Scan for the cell matching the given text and deliver its [X, Y] coordinate at center. 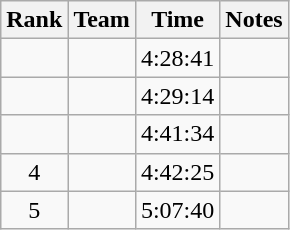
4:41:34 [177, 134]
5 [34, 210]
Notes [254, 20]
Team [102, 20]
Rank [34, 20]
4:28:41 [177, 58]
4 [34, 172]
Time [177, 20]
4:29:14 [177, 96]
5:07:40 [177, 210]
4:42:25 [177, 172]
